Find where the given text appears and provide that cell's center as [X, Y] coordinate. 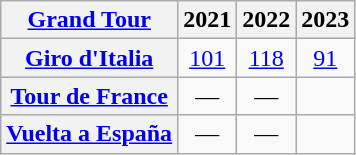
118 [266, 58]
2023 [326, 20]
Giro d'Italia [90, 58]
91 [326, 58]
Grand Tour [90, 20]
Tour de France [90, 96]
101 [208, 58]
2022 [266, 20]
2021 [208, 20]
Vuelta a España [90, 134]
